From the cell containing the given text, extract its center point as (X, Y) coordinate. 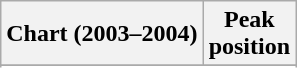
Chart (2003–2004) (102, 34)
Peakposition (249, 34)
